Extract the [X, Y] coordinate from the center of the cell holding the provided text.  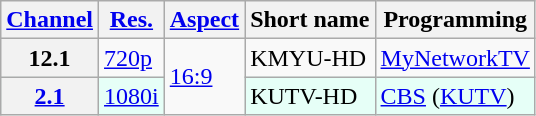
12.1 [50, 58]
16:9 [204, 77]
Programming [455, 20]
MyNetworkTV [455, 58]
KMYU-HD [310, 58]
Short name [310, 20]
1080i [132, 96]
CBS (KUTV) [455, 96]
2.1 [50, 96]
KUTV-HD [310, 96]
720p [132, 58]
Aspect [204, 20]
Res. [132, 20]
Channel [50, 20]
